Output the (X, Y) coordinate of the center of the cell containing the given text.  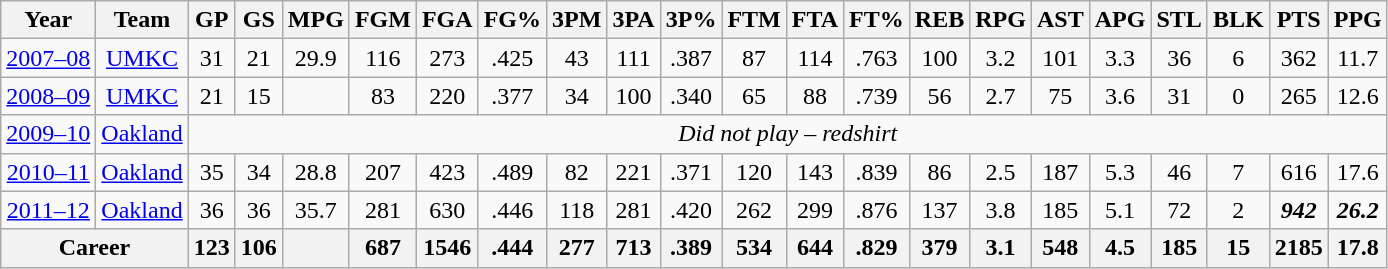
616 (1298, 172)
12.6 (1358, 96)
120 (754, 172)
72 (1179, 210)
.389 (691, 248)
5.3 (1120, 172)
35 (212, 172)
17.6 (1358, 172)
GS (258, 20)
.446 (512, 210)
114 (814, 58)
265 (1298, 96)
Year (48, 20)
.739 (877, 96)
277 (577, 248)
FGA (447, 20)
PPG (1358, 20)
RPG (1001, 20)
137 (939, 210)
83 (382, 96)
MPG (316, 20)
88 (814, 96)
379 (939, 248)
.839 (877, 172)
262 (754, 210)
.377 (512, 96)
2185 (1298, 248)
273 (447, 58)
3.6 (1120, 96)
713 (634, 248)
.829 (877, 248)
2009–10 (48, 134)
6 (1238, 58)
3PM (577, 20)
Career (94, 248)
2007–08 (48, 58)
AST (1060, 20)
0 (1238, 96)
.340 (691, 96)
.371 (691, 172)
FTM (754, 20)
.876 (877, 210)
FG% (512, 20)
1546 (447, 248)
FT% (877, 20)
644 (814, 248)
REB (939, 20)
43 (577, 58)
548 (1060, 248)
PTS (1298, 20)
35.7 (316, 210)
GP (212, 20)
.420 (691, 210)
3.2 (1001, 58)
111 (634, 58)
.489 (512, 172)
118 (577, 210)
3.3 (1120, 58)
Did not play – redshirt (788, 134)
86 (939, 172)
3.1 (1001, 248)
75 (1060, 96)
221 (634, 172)
3.8 (1001, 210)
423 (447, 172)
.444 (512, 248)
942 (1298, 210)
87 (754, 58)
APG (1120, 20)
26.2 (1358, 210)
534 (754, 248)
299 (814, 210)
630 (447, 210)
46 (1179, 172)
106 (258, 248)
FGM (382, 20)
2011–12 (48, 210)
2010–11 (48, 172)
123 (212, 248)
2.7 (1001, 96)
116 (382, 58)
3PA (634, 20)
220 (447, 96)
143 (814, 172)
687 (382, 248)
28.8 (316, 172)
FTA (814, 20)
29.9 (316, 58)
56 (939, 96)
207 (382, 172)
.763 (877, 58)
82 (577, 172)
4.5 (1120, 248)
.387 (691, 58)
101 (1060, 58)
362 (1298, 58)
5.1 (1120, 210)
17.8 (1358, 248)
2008–09 (48, 96)
.425 (512, 58)
7 (1238, 172)
2 (1238, 210)
3P% (691, 20)
2.5 (1001, 172)
187 (1060, 172)
STL (1179, 20)
65 (754, 96)
Team (142, 20)
11.7 (1358, 58)
BLK (1238, 20)
